For the text-containing cell, return its midpoint in [x, y] coordinate format. 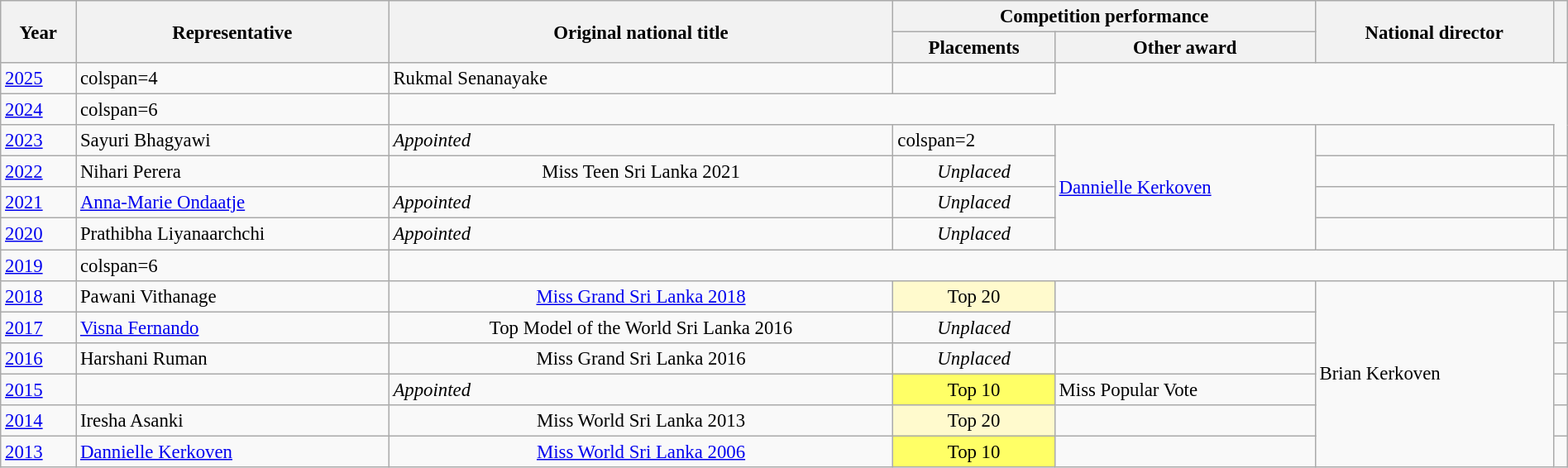
Brian Kerkoven [1434, 374]
Sayuri Bhagyawi [232, 141]
Miss Grand Sri Lanka 2016 [641, 358]
Competition performance [1104, 17]
2016 [38, 358]
Top Model of the World Sri Lanka 2016 [641, 327]
Year [38, 31]
2023 [38, 141]
Miss World Sri Lanka 2013 [641, 421]
Original national title [641, 31]
Nihari Perera [232, 172]
Harshani Ruman [232, 358]
Rukmal Senanayake [641, 79]
Iresha Asanki [232, 421]
National director [1434, 31]
colspan=2 [974, 141]
2018 [38, 296]
Pawani Vithanage [232, 296]
Visna Fernando [232, 327]
Miss Grand Sri Lanka 2018 [641, 296]
Representative [232, 31]
Other award [1184, 48]
2021 [38, 203]
Miss Teen Sri Lanka 2021 [641, 172]
Anna-Marie Ondaatje [232, 203]
2019 [38, 265]
Prathibha Liyanaarchchi [232, 234]
2022 [38, 172]
2025 [38, 79]
Miss Popular Vote [1184, 389]
2013 [38, 451]
Placements [974, 48]
Miss World Sri Lanka 2006 [641, 451]
2015 [38, 389]
colspan=4 [232, 79]
2020 [38, 234]
2017 [38, 327]
2024 [38, 110]
2014 [38, 421]
